Determine the [x, y] coordinate at the center of the cell enclosing the given text.  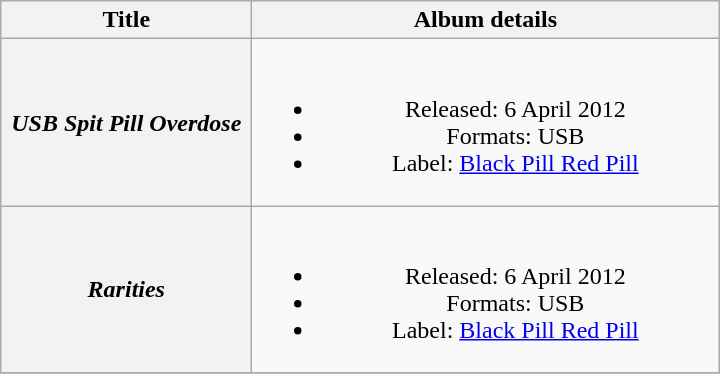
Title [126, 20]
USB Spit Pill Overdose [126, 122]
Rarities [126, 290]
Album details [486, 20]
